Find where the given text appears and provide that cell's center as [X, Y] coordinate. 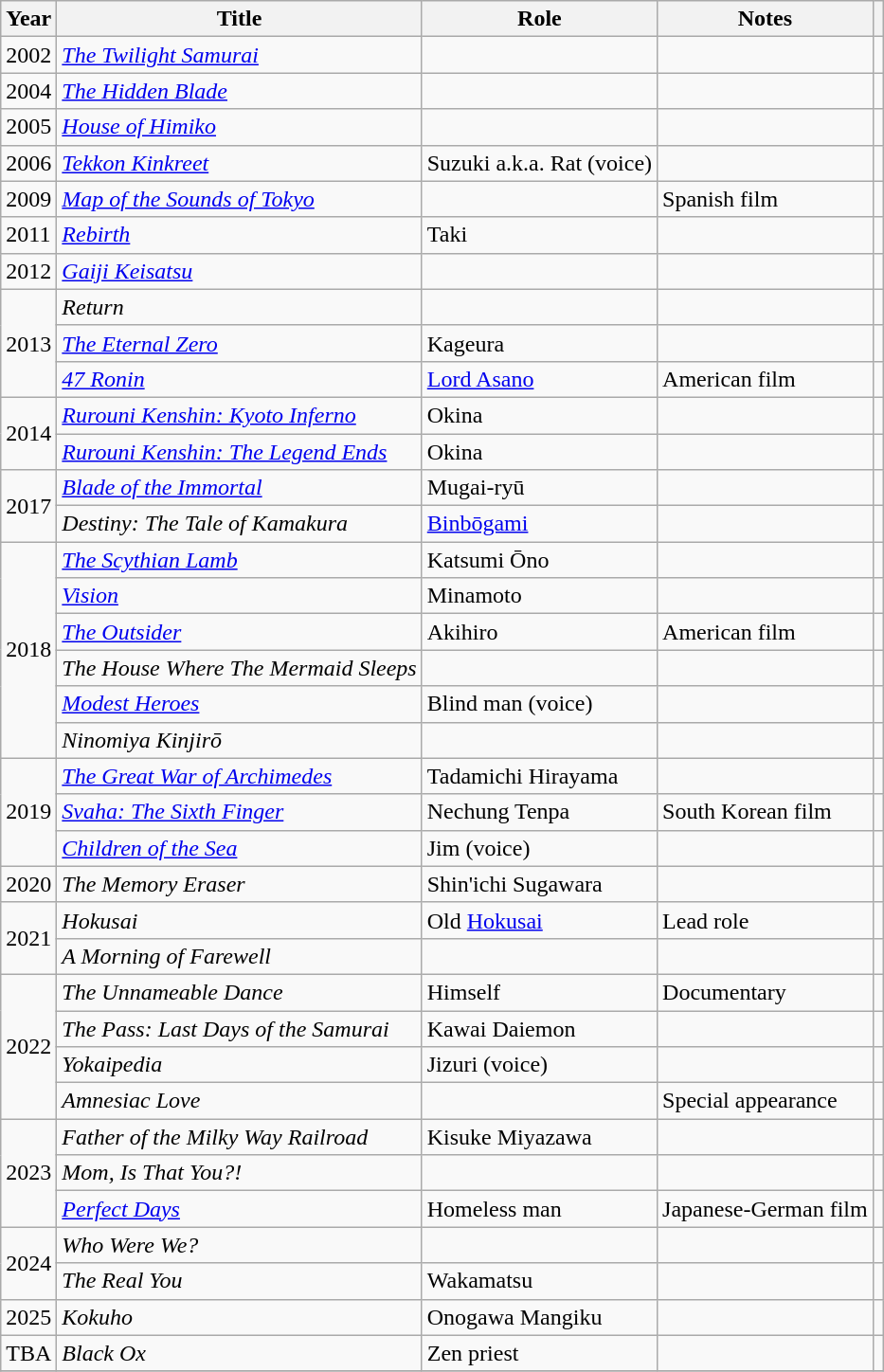
2022 [28, 1046]
Tadamichi Hirayama [539, 776]
The Eternal Zero [239, 343]
Onogawa Mangiku [539, 1317]
Rurouni Kenshin: The Legend Ends [239, 452]
Ninomiya Kinjirō [239, 740]
The Great War of Archimedes [239, 776]
Minamoto [539, 596]
The Scythian Lamb [239, 560]
Spanish film [766, 199]
A Morning of Farewell [239, 956]
47 Ronin [239, 379]
TBA [28, 1353]
Kawai Daiemon [539, 1028]
Black Ox [239, 1353]
2011 [28, 235]
The Twilight Samurai [239, 55]
Special appearance [766, 1101]
Lord Asano [539, 379]
The Memory Eraser [239, 884]
Kageura [539, 343]
Yokaipedia [239, 1065]
The Unnameable Dance [239, 992]
Mugai-ryū [539, 488]
Taki [539, 235]
2012 [28, 271]
Title [239, 19]
2005 [28, 127]
2018 [28, 650]
Father of the Milky Way Railroad [239, 1137]
Rurouni Kenshin: Kyoto Inferno [239, 415]
Shin'ichi Sugawara [539, 884]
Jizuri (voice) [539, 1065]
Rebirth [239, 235]
2006 [28, 163]
The Outsider [239, 632]
2025 [28, 1317]
Hokusai [239, 920]
Jim (voice) [539, 848]
Modest Heroes [239, 704]
Kokuho [239, 1317]
2013 [28, 343]
Documentary [766, 992]
Svaha: The Sixth Finger [239, 812]
Lead role [766, 920]
Old Hokusai [539, 920]
Blind man (voice) [539, 704]
Year [28, 19]
Japanese-German film [766, 1209]
2014 [28, 433]
House of Himiko [239, 127]
Role [539, 19]
Homeless man [539, 1209]
2021 [28, 938]
Katsumi Ōno [539, 560]
2002 [28, 55]
Map of the Sounds of Tokyo [239, 199]
Akihiro [539, 632]
Binbōgami [539, 524]
The Pass: Last Days of the Samurai [239, 1028]
2009 [28, 199]
2017 [28, 506]
2019 [28, 812]
2020 [28, 884]
Vision [239, 596]
Kisuke Miyazawa [539, 1137]
Notes [766, 19]
Tekkon Kinkreet [239, 163]
Mom, Is That You?! [239, 1173]
The Hidden Blade [239, 91]
Wakamatsu [539, 1281]
Nechung Tenpa [539, 812]
Himself [539, 992]
2024 [28, 1263]
Destiny: The Tale of Kamakura [239, 524]
Zen priest [539, 1353]
Suzuki a.k.a. Rat (voice) [539, 163]
2004 [28, 91]
2023 [28, 1173]
Children of the Sea [239, 848]
Gaiji Keisatsu [239, 271]
The House Where The Mermaid Sleeps [239, 668]
The Real You [239, 1281]
South Korean film [766, 812]
Return [239, 307]
Who Were We? [239, 1245]
Amnesiac Love [239, 1101]
Perfect Days [239, 1209]
Blade of the Immortal [239, 488]
